Identify which cell holds the provided text, then report its (x, y) central coordinate. 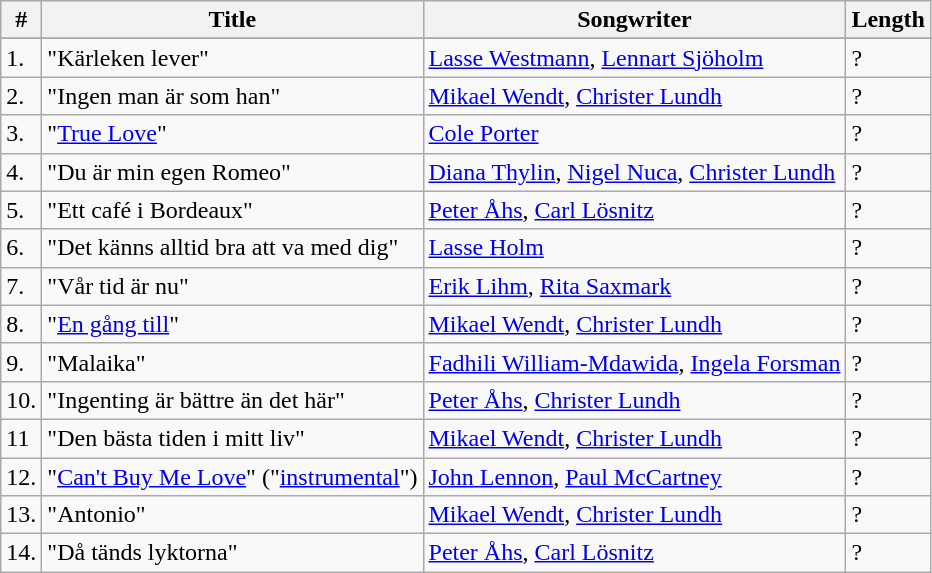
8. (22, 324)
Songwriter (634, 20)
Length (888, 20)
"En gång till" (232, 324)
4. (22, 172)
5. (22, 210)
"Du är min egen Romeo" (232, 172)
"Då tänds lyktorna" (232, 553)
6. (22, 248)
2. (22, 96)
Title (232, 20)
Cole Porter (634, 134)
"Den bästa tiden i mitt liv" (232, 438)
14. (22, 553)
"Ingenting är bättre än det här" (232, 400)
7. (22, 286)
"Vår tid är nu" (232, 286)
"Det känns alltid bra att va med dig" (232, 248)
13. (22, 515)
"True Love" (232, 134)
Peter Åhs, Christer Lundh (634, 400)
Lasse Westmann, Lennart Sjöholm (634, 58)
9. (22, 362)
Erik Lihm, Rita Saxmark (634, 286)
Diana Thylin, Nigel Nuca, Christer Lundh (634, 172)
1. (22, 58)
John Lennon, Paul McCartney (634, 477)
"Malaika" (232, 362)
"Ett café i Bordeaux" (232, 210)
12. (22, 477)
11 (22, 438)
# (22, 20)
3. (22, 134)
10. (22, 400)
"Kärleken lever" (232, 58)
"Ingen man är som han" (232, 96)
"Antonio" (232, 515)
Fadhili William-Mdawida, Ingela Forsman (634, 362)
"Can't Buy Me Love" ("instrumental") (232, 477)
Lasse Holm (634, 248)
